Extract the [x, y] coordinate from the center of the cell holding the provided text.  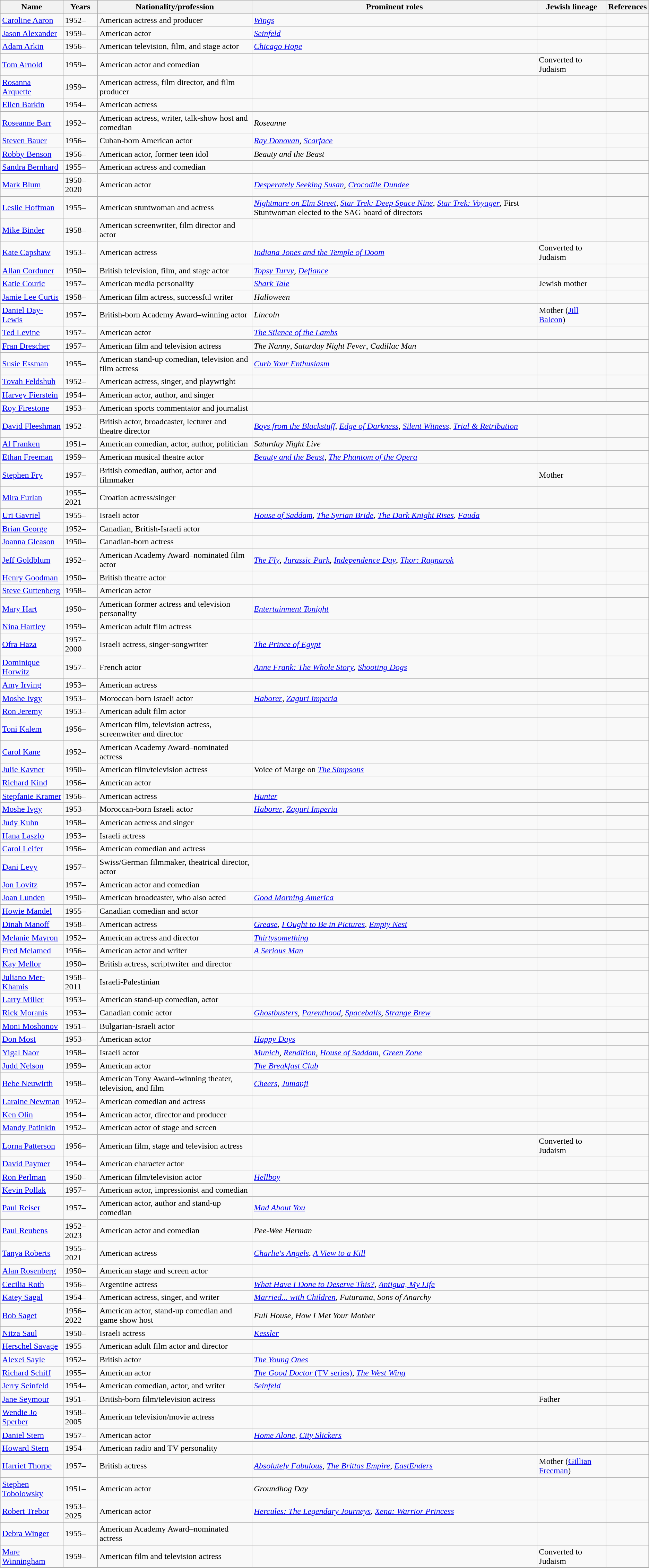
Anne Frank: The Whole Story, Shooting Dogs [395, 667]
American television, film, and stage actor [175, 46]
American television/movie actress [175, 1417]
Jamie Lee Curtis [32, 297]
British actor, broadcaster, lecturer and theatre director [175, 426]
Yigal Naor [32, 1053]
Halloween [395, 297]
Topsy Turvy, Defiance [395, 271]
Jewish mother [572, 284]
American comedian, actor, and writer [175, 1386]
Mother [572, 475]
1956–2022 [80, 1315]
Joanna Gleason [32, 542]
Laraine Newman [32, 1101]
1952–2023 [80, 1230]
Good Morning America [395, 898]
House of Saddam, The Syrian Bride, The Dark Knight Rises, Fauda [395, 515]
Mandy Patinkin [32, 1128]
Melanie Mayron [32, 937]
Harriet Thorpe [32, 1466]
American actress and singer [175, 823]
Rick Moranis [32, 1013]
British actress [175, 1466]
Hunter [395, 796]
The Silence of the Lambs [395, 333]
American actress, writer, talk-show host and comedian [175, 123]
American film, television actress, screenwriter and director [175, 729]
American adult film actor [175, 711]
The Breakfast Club [395, 1066]
British actress, scriptwriter and director [175, 964]
Al Franken [32, 444]
American character actor [175, 1164]
Boys from the Blackstuff, Edge of Darkness, Silent Witness, Trial & Retribution [395, 426]
Ted Levine [32, 333]
Stephen Tobolowsky [32, 1488]
1957–2000 [80, 645]
Jason Alexander [32, 33]
Judy Kuhn [32, 823]
American stand-up comedian, actor [175, 1000]
Canadian comedian and actor [175, 911]
Shark Tale [395, 284]
American former actress and television personality [175, 608]
Ghostbusters, Parenthood, Spaceballs, Strange Brew [395, 1013]
A Serious Man [395, 951]
Hellboy [395, 1177]
Chicago Hope [395, 46]
Ofra Haza [32, 645]
Alan Rosenberg [32, 1271]
Daniel Day-Lewis [32, 315]
American Tony Award–winning theater, television, and film [175, 1084]
Larry Miller [32, 1000]
Carol Leifer [32, 849]
Uri Gavriel [32, 515]
American radio and TV personality [175, 1448]
Mike Binder [32, 230]
Julie Kavner [32, 770]
American film, stage and television actress [175, 1145]
Fred Melamed [32, 951]
American media personality [175, 284]
Happy Days [395, 1039]
Charlie's Angels, A View to a Kill [395, 1253]
Kevin Pollak [32, 1190]
Canadian, British-Israeli actor [175, 529]
Beauty and the Beast [395, 154]
Robby Benson [32, 154]
Ray Donovan, Scarface [395, 140]
Katie Couric [32, 284]
Robert Trebor [32, 1511]
Absolutely Fabulous, The Brittas Empire, EastEnders [395, 1466]
British-born Academy Award–winning actor [175, 315]
Brian George [32, 529]
Name [32, 7]
Wings [395, 20]
Roseanne Barr [32, 123]
Adam Arkin [32, 46]
Henry Goodman [32, 578]
Mad About You [395, 1208]
Mira Furlan [32, 497]
Married... with Children, Futurama, Sons of Anarchy [395, 1297]
American film actress, successful writer [175, 297]
1950–2020 [80, 185]
Jeff Goldblum [32, 560]
American actor, former teen idol [175, 154]
Don Most [32, 1039]
Wendie Jo Sperber [32, 1417]
Israeli-Palestinian [175, 982]
Nina Hartley [32, 627]
Herschel Savage [32, 1346]
American actor, impressionist and comedian [175, 1190]
What Have I Done to Deserve This?, Antigua, My Life [395, 1284]
American musical theatre actor [175, 457]
Ken Olin [32, 1115]
Rosanna Arquette [32, 87]
American adult film actor and director [175, 1346]
Entertainment Tonight [395, 608]
Mare Winningham [32, 1556]
Dominique Horwitz [32, 667]
Dani Levy [32, 867]
Mother (Jill Balcon) [572, 315]
American actress, singer, and playwright [175, 382]
Canadian-born actress [175, 542]
Canadian comic actor [175, 1013]
Swiss/German filmmaker, theatrical director, actor [175, 867]
Paul Reubens [32, 1230]
Jon Lovitz [32, 885]
Years [80, 7]
Richard Schiff [32, 1373]
The Good Doctor (TV series), The West Wing [395, 1373]
American actor, author, and singer [175, 395]
Judd Nelson [32, 1066]
The Nanny, Saturday Night Fever, Cadillac Man [395, 346]
Jane Seymour [32, 1399]
Beauty and the Beast, The Phantom of the Opera [395, 457]
American stuntwoman and actress [175, 207]
Toni Kalem [32, 729]
British television, film, and stage actor [175, 271]
Argentine actress [175, 1284]
Richard Kind [32, 783]
Groundhog Day [395, 1488]
Indiana Jones and the Temple of Doom [395, 253]
American stand-up comedian, television and film actress [175, 364]
Ethan Freeman [32, 457]
Mother (Gillian Freeman) [572, 1466]
Israeli actress, singer-songwriter [175, 645]
Hercules: The Legendary Journeys, Xena: Warrior Princess [395, 1511]
Pee-Wee Herman [395, 1230]
Roseanne [395, 123]
Bob Saget [32, 1315]
American actor, director and producer [175, 1115]
Sandra Bernhard [32, 167]
Kate Capshaw [32, 253]
Ellen Barkin [32, 105]
American adult film actress [175, 627]
Howie Mandel [32, 911]
Lincoln [395, 315]
Father [572, 1399]
American actor of stage and screen [175, 1128]
References [628, 7]
Full House, How I Met Your Mother [395, 1315]
The Young Ones [395, 1360]
The Fly, Jurassic Park, Independence Day, Thor: Ragnarok [395, 560]
Saturday Night Live [395, 444]
American film/television actress [175, 770]
Steven Bauer [32, 140]
Debra Winger [32, 1534]
American broadcaster, who also acted [175, 898]
Tovah Feldshuh [32, 382]
Roy Firestone [32, 408]
Cheers, Jumanji [395, 1084]
Prominent roles [395, 7]
American comedian, actor, author, politician [175, 444]
Curb Your Enthusiasm [395, 364]
Paul Reiser [32, 1208]
Steve Guttenberg [32, 591]
Daniel Stern [32, 1435]
Joan Lunden [32, 898]
Hana Laszlo [32, 836]
Nationality/profession [175, 7]
David Paymer [32, 1164]
Jewish lineage [572, 7]
Dinah Manoff [32, 924]
Munich, Rendition, House of Saddam, Green Zone [395, 1053]
Carol Kane [32, 751]
1953–2025 [80, 1511]
Croatian actress/singer [175, 497]
Kessler [395, 1333]
Desperately Seeking Susan, Crocodile Dundee [395, 185]
Kay Mellor [32, 964]
1958–2011 [80, 982]
Grease, I Ought to Be in Pictures, Empty Nest [395, 924]
American actress, singer, and writer [175, 1297]
Bulgarian-Israeli actor [175, 1026]
American actor and writer [175, 951]
Nightmare on Elm Street, Star Trek: Deep Space Nine, Star Trek: Voyager, First Stuntwoman elected to the SAG board of directors [395, 207]
Fran Drescher [32, 346]
Bebe Neuwirth [32, 1084]
Cecilia Roth [32, 1284]
Jerry Seinfeld [32, 1386]
Katey Sagal [32, 1297]
Juliano Mer-Khamis [32, 982]
Tanya Roberts [32, 1253]
American actress and producer [175, 20]
American actress, film director, and film producer [175, 87]
Ron Jeremy [32, 711]
Caroline Aaron [32, 20]
American actor, stand-up comedian and game show host [175, 1315]
Susie Essman [32, 364]
American screenwriter, film director and actor [175, 230]
Voice of Marge on The Simpsons [395, 770]
Mark Blum [32, 185]
1958–2005 [80, 1417]
Stephen Fry [32, 475]
The Prince of Egypt [395, 645]
American stage and screen actor [175, 1271]
Home Alone, City Slickers [395, 1435]
David Fleeshman [32, 426]
Lorna Patterson [32, 1145]
Nitza Saul [32, 1333]
Moni Moshonov [32, 1026]
American actress and director [175, 937]
Howard Stern [32, 1448]
Ron Perlman [32, 1177]
Stepfanie Kramer [32, 796]
Mary Hart [32, 608]
Harvey Fierstein [32, 395]
British theatre actor [175, 578]
Amy Irving [32, 685]
British comedian, author, actor and filmmaker [175, 475]
Thirtysomething [395, 937]
Allan Corduner [32, 271]
American sports commentator and journalist [175, 408]
French actor [175, 667]
Alexei Sayle [32, 1360]
American film/television actor [175, 1177]
British actor [175, 1360]
American Academy Award–nominated film actor [175, 560]
Leslie Hoffman [32, 207]
Tom Arnold [32, 65]
British-born film/television actress [175, 1399]
American actor, author and stand-up comedian [175, 1208]
Cuban-born American actor [175, 140]
American actress and comedian [175, 167]
